Provide the (x, y) coordinate of the cell's center where the given text is located.  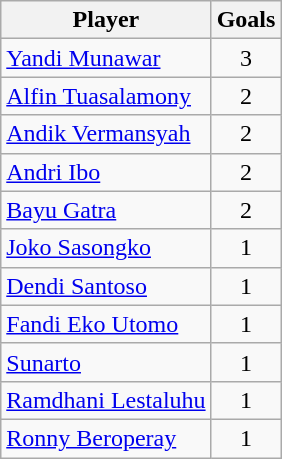
3 (246, 58)
Andri Ibo (106, 172)
Player (106, 20)
Andik Vermansyah (106, 134)
Fandi Eko Utomo (106, 324)
Alfin Tuasalamony (106, 96)
Ramdhani Lestaluhu (106, 400)
Joko Sasongko (106, 248)
Sunarto (106, 362)
Goals (246, 20)
Bayu Gatra (106, 210)
Dendi Santoso (106, 286)
Ronny Beroperay (106, 438)
Yandi Munawar (106, 58)
